For the text-containing cell, return its midpoint in [x, y] coordinate format. 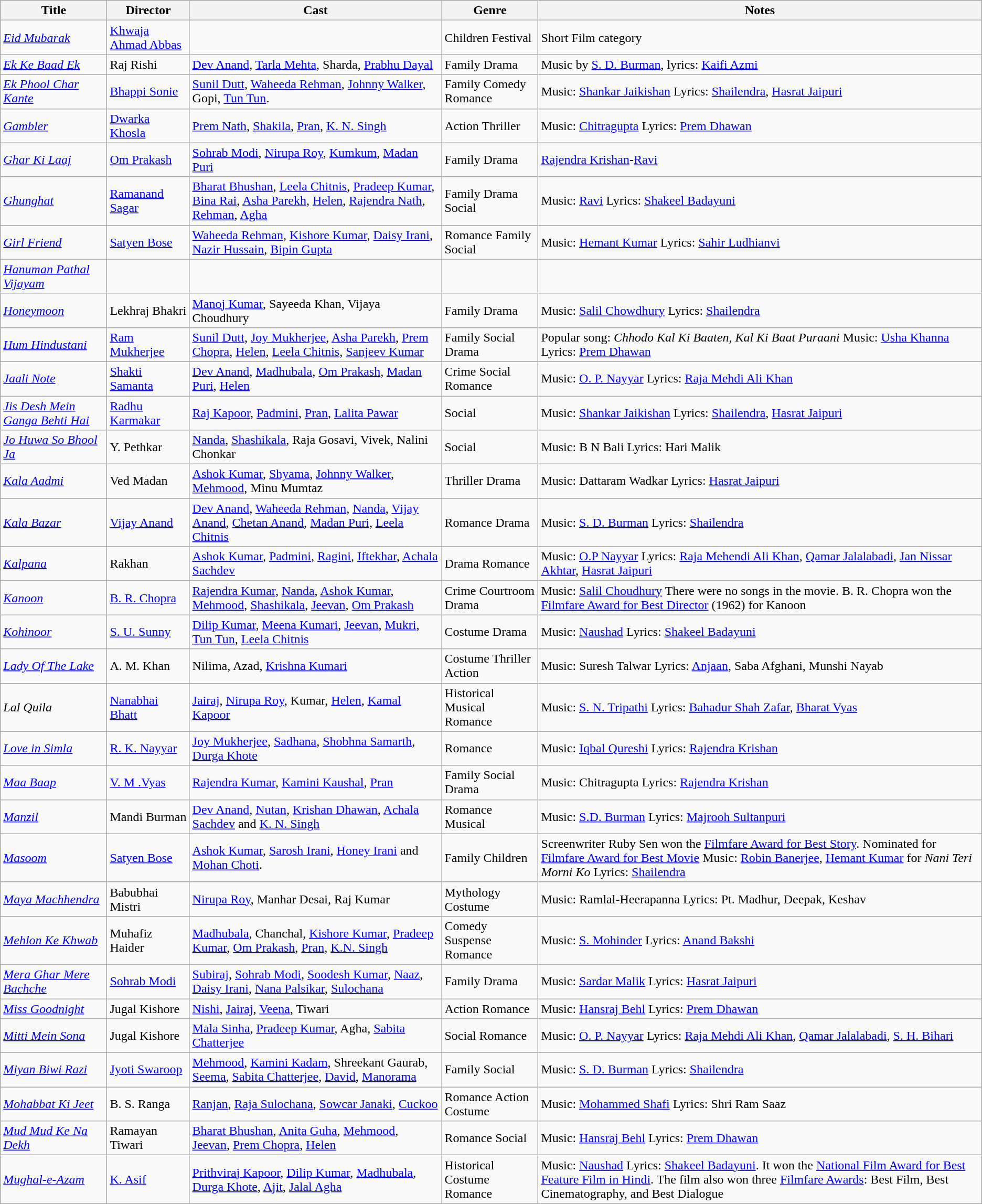
Masoom [54, 858]
Dilip Kumar, Meena Kumari, Jeevan, Mukri, Tun Tun, Leela Chitnis [316, 632]
Sunil Dutt, Waheeda Rehman, Johnny Walker, Gopi, Tun Tun. [316, 91]
Crime Courtroom Drama [490, 598]
Mitti Mein Sona [54, 1036]
Music: Ramlal-Heerapanna Lyrics: Pt. Madhur, Deepak, Keshav [760, 899]
Kala Aadmi [54, 482]
Romance Musical [490, 816]
Nishi, Jairaj, Veena, Tiwari [316, 1009]
Sohrab Modi, Nirupa Roy, Kumkum, Madan Puri [316, 159]
Nanabhai Bhatt [148, 707]
Romance Social [490, 1138]
Romance Family Social [490, 242]
Eid Mubarak [54, 38]
Music: Iqbal Qureshi Lyrics: Rajendra Krishan [760, 748]
Ramayan Tiwari [148, 1138]
Hanuman Pathal Vijayam [54, 276]
Costume Thriller Action [490, 666]
Khwaja Ahmad Abbas [148, 38]
Historical Costume Romance [490, 1179]
Kanoon [54, 598]
Ved Madan [148, 482]
Romance Action Costume [490, 1104]
Shakti Samanta [148, 379]
Music: B N Bali Lyrics: Hari Malik [760, 447]
Bharat Bhushan, Anita Guha, Mehmood, Jeevan, Prem Chopra, Helen [316, 1138]
Kala Bazar [54, 523]
Manzil [54, 816]
Crime Social Romance [490, 379]
Music: Chitragupta Lyrics: Rajendra Krishan [760, 783]
Raj Kapoor, Padmini, Pran, Lalita Pawar [316, 412]
Action Romance [490, 1009]
Madhubala, Chanchal, Kishore Kumar, Pradeep Kumar, Om Prakash, Pran, K.N. Singh [316, 940]
Mohabbat Ki Jeet [54, 1104]
Jaali Note [54, 379]
Title [54, 10]
Ashok Kumar, Sarosh Irani, Honey Irani and Mohan Choti. [316, 858]
Rajendra Kumar, Kamini Kaushal, Pran [316, 783]
Ramanand Sagar [148, 201]
R. K. Nayyar [148, 748]
Girl Friend [54, 242]
Short Film category [760, 38]
Ram Mukherjee [148, 344]
Mala Sinha, Pradeep Kumar, Agha, Sabita Chatterjee [316, 1036]
S. U. Sunny [148, 632]
Muhafiz Haider [148, 940]
Family Social [490, 1070]
Ghunghat [54, 201]
Nanda, Shashikala, Raja Gosavi, Vivek, Nalini Chonkar [316, 447]
Maa Baap [54, 783]
Jairaj, Nirupa Roy, Kumar, Helen, Kamal Kapoor [316, 707]
Ashok Kumar, Shyama, Johnny Walker, Mehmood, Minu Mumtaz [316, 482]
Jyoti Swaroop [148, 1070]
A. M. Khan [148, 666]
Sunil Dutt, Joy Mukherjee, Asha Parekh, Prem Chopra, Helen, Leela Chitnis, Sanjeev Kumar [316, 344]
Family Comedy Romance [490, 91]
Family Drama Social [490, 201]
Genre [490, 10]
Lal Quila [54, 707]
Rajendra Krishan-Ravi [760, 159]
Lady Of The Lake [54, 666]
Kohinoor [54, 632]
Nirupa Roy, Manhar Desai, Raj Kumar [316, 899]
Dev Anand, Tarla Mehta, Sharda, Prabhu Dayal [316, 65]
Radhu Karmakar [148, 412]
Sohrab Modi [148, 981]
Music: Chitragupta Lyrics: Prem Dhawan [760, 126]
Nilima, Azad, Krishna Kumari [316, 666]
Music: O.P Nayyar Lyrics: Raja Mehendi Ali Khan, Qamar Jalalabadi, Jan Nissar Akhtar, Hasrat Jaipuri [760, 563]
Music: Salil Chowdhury Lyrics: Shailendra [760, 311]
Thriller Drama [490, 482]
Music: Salil Choudhury There were no songs in the movie. B. R. Chopra won the Filmfare Award for Best Director (1962) for Kanoon [760, 598]
Maya Machhendra [54, 899]
K. Asif [148, 1179]
Bharat Bhushan, Leela Chitnis, Pradeep Kumar, Bina Rai, Asha Parekh, Helen, Rajendra Nath, Rehman, Agha [316, 201]
Music: S.D. Burman Lyrics: Majrooh Sultanpuri [760, 816]
Music: Mohammed Shafi Lyrics: Shri Ram Saaz [760, 1104]
Joy Mukherjee, Sadhana, Shobhna Samarth, Durga Khote [316, 748]
Jis Desh Mein Ganga Behti Hai [54, 412]
Music: S. N. Tripathi Lyrics: Bahadur Shah Zafar, Bharat Vyas [760, 707]
Dev Anand, Waheeda Rehman, Nanda, Vijay Anand, Chetan Anand, Madan Puri, Leela Chitnis [316, 523]
Historical Musical Romance [490, 707]
Gambler [54, 126]
Music: Dattaram Wadkar Lyrics: Hasrat Jaipuri [760, 482]
Jo Huwa So Bhool Ja [54, 447]
Notes [760, 10]
Om Prakash [148, 159]
Music: Ravi Lyrics: Shakeel Badayuni [760, 201]
Waheeda Rehman, Kishore Kumar, Daisy Irani, Nazir Hussain, Bipin Gupta [316, 242]
Babubhai Mistri [148, 899]
Mera Ghar Mere Bachche [54, 981]
Drama Romance [490, 563]
Cast [316, 10]
Mud Mud Ke Na Dekh [54, 1138]
Mythology Costume [490, 899]
Y. Pethkar [148, 447]
Music: O. P. Nayyar Lyrics: Raja Mehdi Ali Khan, Qamar Jalalabadi, S. H. Bihari [760, 1036]
Music: Hemant Kumar Lyrics: Sahir Ludhianvi [760, 242]
Music: Naushad Lyrics: Shakeel Badayuni [760, 632]
Subiraj, Sohrab Modi, Soodesh Kumar, Naaz, Daisy Irani, Nana Palsikar, Sulochana [316, 981]
Mehlon Ke Khwab [54, 940]
Prem Nath, Shakila, Pran, K. N. Singh [316, 126]
Kalpana [54, 563]
Mehmood, Kamini Kadam, Shreekant Gaurab, Seema, Sabita Chatterjee, David, Manorama [316, 1070]
Vijay Anand [148, 523]
Director [148, 10]
Romance [490, 748]
Bhappi Sonie [148, 91]
Prithviraj Kapoor, Dilip Kumar, Madhubala, Durga Khote, Ajit, Jalal Agha [316, 1179]
Costume Drama [490, 632]
Rakhan [148, 563]
Ashok Kumar, Padmini, Ragini, Iftekhar, Achala Sachdev [316, 563]
Mughal-e-Azam [54, 1179]
B. R. Chopra [148, 598]
Ranjan, Raja Sulochana, Sowcar Janaki, Cuckoo [316, 1104]
Dev Anand, Nutan, Krishan Dhawan, Achala Sachdev and K. N. Singh [316, 816]
Music: S. Mohinder Lyrics: Anand Bakshi [760, 940]
B. S. Ranga [148, 1104]
Social Romance [490, 1036]
Hum Hindustani [54, 344]
Music: Suresh Talwar Lyrics: Anjaan, Saba Afghani, Munshi Nayab [760, 666]
Honeymoon [54, 311]
Music by S. D. Burman, lyrics: Kaifi Azmi [760, 65]
Ek Ke Baad Ek [54, 65]
Children Festival [490, 38]
Rajendra Kumar, Nanda, Ashok Kumar, Mehmood, Shashikala, Jeevan, Om Prakash [316, 598]
Family Children [490, 858]
Mandi Burman [148, 816]
Ghar Ki Laaj [54, 159]
Action Thriller [490, 126]
Lekhraj Bhakri [148, 311]
Love in Simla [54, 748]
Manoj Kumar, Sayeeda Khan, Vijaya Choudhury [316, 311]
Miyan Biwi Razi [54, 1070]
Music: O. P. Nayyar Lyrics: Raja Mehdi Ali Khan [760, 379]
Dev Anand, Madhubala, Om Prakash, Madan Puri, Helen [316, 379]
Dwarka Khosla [148, 126]
Raj Rishi [148, 65]
Comedy Suspense Romance [490, 940]
Miss Goodnight [54, 1009]
Music: Sardar Malik Lyrics: Hasrat Jaipuri [760, 981]
V. M .Vyas [148, 783]
Ek Phool Char Kante [54, 91]
Popular song: Chhodo Kal Ki Baaten, Kal Ki Baat Puraani Music: Usha Khanna Lyrics: Prem Dhawan [760, 344]
Romance Drama [490, 523]
